From the cell containing the given text, extract its center point as [x, y] coordinate. 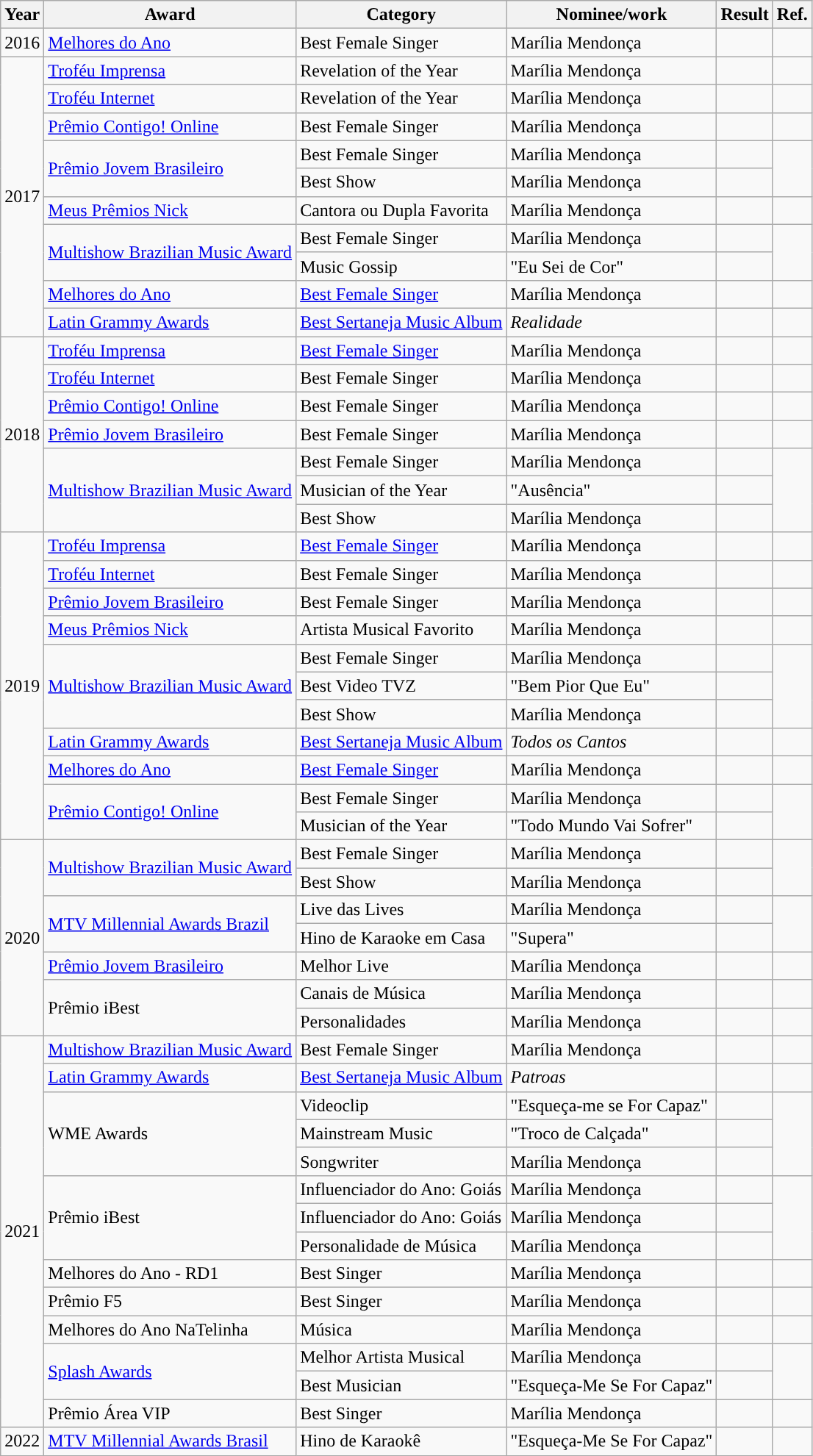
Todos os Cantos [612, 742]
Songwriter [401, 1161]
Realidade [612, 322]
"Todo Mundo Vai Sofrer" [612, 826]
Mainstream Music [401, 1133]
2022 [22, 1441]
"Ausência" [612, 490]
Category [401, 15]
"Bem Pior Que Eu" [612, 686]
Melhor Artista Musical [401, 1358]
Personalidade de Música [401, 1246]
Melhor Live [401, 966]
"Troco de Calçada" [612, 1133]
MTV Millennial Awards Brasil [171, 1441]
MTV Millennial Awards Brazil [171, 924]
Hino de Karaokê [401, 1441]
Videoclip [401, 1105]
"Supera" [612, 938]
Prêmio F5 [171, 1302]
2018 [22, 434]
Result [745, 15]
Prêmio Área VIP [171, 1413]
Música [401, 1330]
Personalidades [401, 1022]
Artista Musical Favorito [401, 630]
Melhores do Ano NaTelinha [171, 1330]
Patroas [612, 1077]
Best Musician [401, 1385]
2016 [22, 43]
Prêmio Contigoǃ Online [171, 406]
Hino de Karaoke em Casa [401, 938]
2019 [22, 686]
Splash Awards [171, 1371]
Best Video TVZ [401, 686]
Year [22, 15]
Canais de Música [401, 994]
"Esqueça-me se For Capaz" [612, 1105]
"Eu Sei de Cor" [612, 266]
Award [171, 15]
Cantora ou Dupla Favorita [401, 210]
Melhores do Ano - RD1 [171, 1274]
Ref. [792, 15]
2020 [22, 938]
Music Gossip [401, 266]
Live das Lives [401, 910]
2017 [22, 197]
WME Awards [171, 1133]
Nominee/work [612, 15]
2021 [22, 1232]
